Return [X, Y] of the center of cell containing provided text 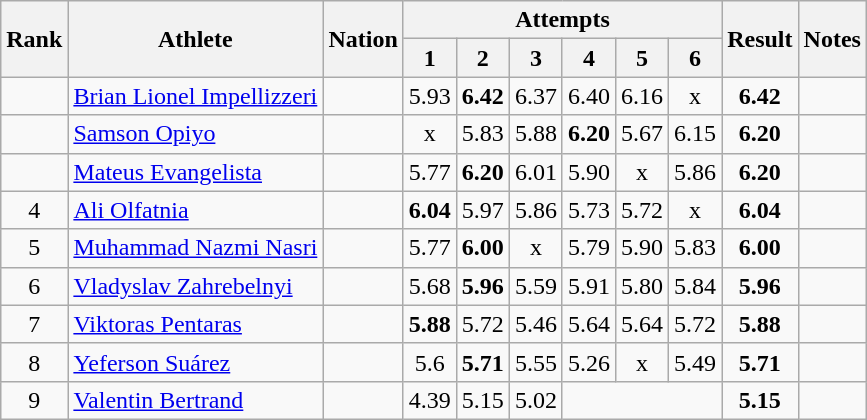
2 [482, 58]
7 [34, 324]
9 [34, 400]
Attempts [562, 20]
5.6 [430, 362]
5.80 [642, 286]
Notes [832, 39]
Brian Lionel Impellizzeri [196, 96]
4.39 [430, 400]
Valentin Bertrand [196, 400]
5.67 [642, 134]
Rank [34, 39]
Vladyslav Zahrebelnyi [196, 286]
3 [536, 58]
5.26 [588, 362]
6.01 [536, 172]
Muhammad Nazmi Nasri [196, 248]
5.93 [430, 96]
Viktoras Pentaras [196, 324]
5.46 [536, 324]
5.59 [536, 286]
Samson Opiyo [196, 134]
Mateus Evangelista [196, 172]
6.40 [588, 96]
8 [34, 362]
5.97 [482, 210]
5.73 [588, 210]
5.91 [588, 286]
6.15 [696, 134]
5.79 [588, 248]
6.37 [536, 96]
5.55 [536, 362]
1 [430, 58]
Yeferson Suárez [196, 362]
Athlete [196, 39]
5.49 [696, 362]
5.02 [536, 400]
5.84 [696, 286]
6.16 [642, 96]
Ali Olfatnia [196, 210]
Nation [363, 39]
Result [760, 39]
5.68 [430, 286]
